Identify which cell holds the provided text, then report its [X, Y] central coordinate. 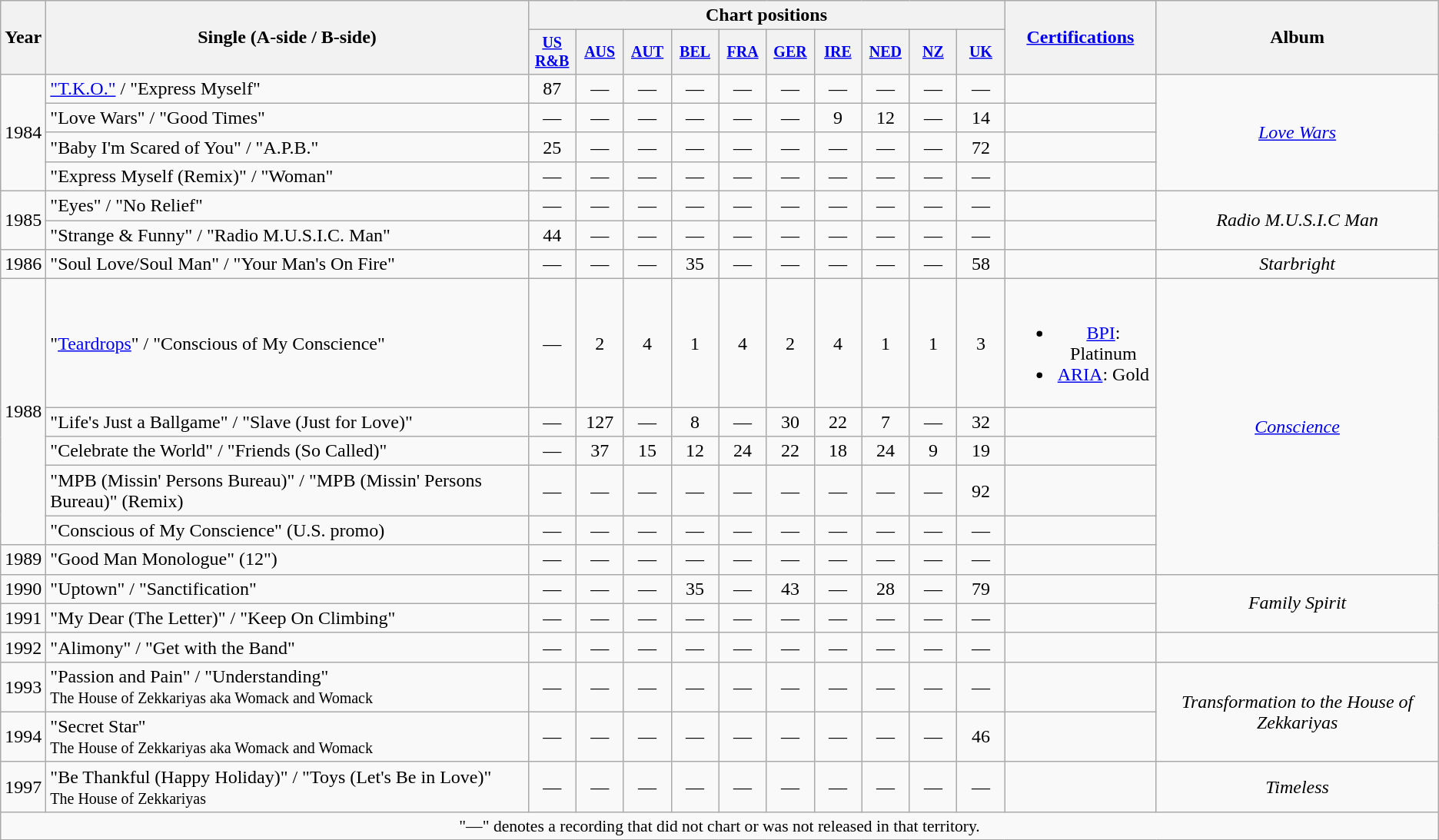
Chart positions [766, 15]
"Teardrops" / "Conscious of My Conscience" [287, 343]
Conscience [1298, 427]
Starbright [1298, 264]
"Uptown" / "Sanctification" [287, 589]
Year [23, 38]
43 [790, 589]
"Celebrate the World" / "Friends (So Called)" [287, 451]
Family Spirit [1298, 603]
"Conscious of My Conscience" (U.S. promo) [287, 530]
1993 [23, 687]
AUT [647, 52]
Timeless [1298, 787]
BPI: PlatinumARIA: Gold [1081, 343]
NZ [933, 52]
1992 [23, 647]
"Soul Love/Soul Man" / "Your Man's On Fire" [287, 264]
UK [981, 52]
"—" denotes a recording that did not chart or was not released in that territory. [719, 825]
15 [647, 451]
3 [981, 343]
87 [552, 88]
IRE [838, 52]
32 [981, 422]
7 [886, 422]
Certifications [1081, 38]
US R&B [552, 52]
1991 [23, 618]
19 [981, 451]
"Life's Just a Ballgame" / "Slave (Just for Love)" [287, 422]
"Baby I'm Scared of You" / "A.P.B." [287, 147]
79 [981, 589]
1988 [23, 412]
1990 [23, 589]
"MPB (Missin' Persons Bureau)" / "MPB (Missin' Persons Bureau)" (Remix) [287, 490]
18 [838, 451]
"Express Myself (Remix)" / "Woman" [287, 176]
127 [600, 422]
"Be Thankful (Happy Holiday)" / "Toys (Let's Be in Love)"The House of Zekkariyas [287, 787]
30 [790, 422]
14 [981, 118]
46 [981, 736]
1985 [23, 221]
1989 [23, 559]
58 [981, 264]
"Strange & Funny" / "Radio M.U.S.I.C. Man" [287, 235]
"My Dear (The Letter)" / "Keep On Climbing" [287, 618]
Single (A-side / B-side) [287, 38]
1986 [23, 264]
FRA [743, 52]
28 [886, 589]
Album [1298, 38]
"Love Wars" / "Good Times" [287, 118]
AUS [600, 52]
1994 [23, 736]
"Alimony" / "Get with the Band" [287, 647]
"Secret Star"The House of Zekkariyas aka Womack and Womack [287, 736]
92 [981, 490]
1997 [23, 787]
37 [600, 451]
NED [886, 52]
8 [695, 422]
"Passion and Pain" / "Understanding"The House of Zekkariyas aka Womack and Womack [287, 687]
"Good Man Monologue" (12") [287, 559]
1984 [23, 132]
25 [552, 147]
"Eyes" / "No Relief" [287, 206]
44 [552, 235]
Transformation to the House of Zekkariyas [1298, 712]
"T.K.O." / "Express Myself" [287, 88]
BEL [695, 52]
72 [981, 147]
GER [790, 52]
Love Wars [1298, 132]
Radio M.U.S.I.C Man [1298, 221]
